Pinpoint the cell where the given text exists, returning its [x, y] midpoint coordinate. 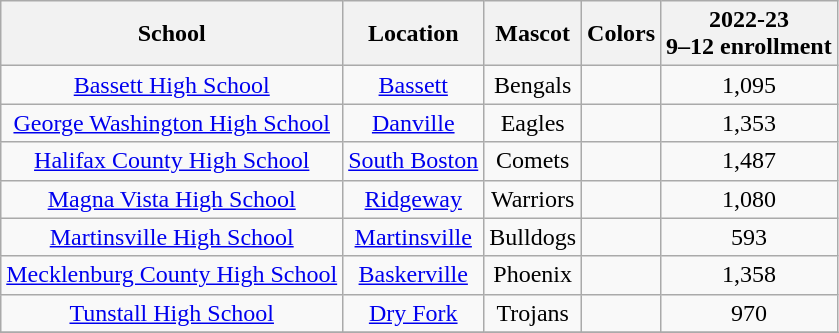
Dry Fork [414, 313]
970 [750, 313]
Martinsville High School [172, 237]
1,095 [750, 85]
Comets [533, 161]
Ridgeway [414, 199]
Baskerville [414, 275]
Bengals [533, 85]
Danville [414, 123]
George Washington High School [172, 123]
Mecklenburg County High School [172, 275]
1,358 [750, 275]
Bassett High School [172, 85]
Mascot [533, 34]
Location [414, 34]
South Boston [414, 161]
Bulldogs [533, 237]
Colors [622, 34]
593 [750, 237]
Bassett [414, 85]
Warriors [533, 199]
Eagles [533, 123]
Halifax County High School [172, 161]
1,080 [750, 199]
1,487 [750, 161]
Trojans [533, 313]
Phoenix [533, 275]
Tunstall High School [172, 313]
Martinsville [414, 237]
Magna Vista High School [172, 199]
1,353 [750, 123]
2022-239–12 enrollment [750, 34]
School [172, 34]
